Return [x, y] of the center of cell containing provided text 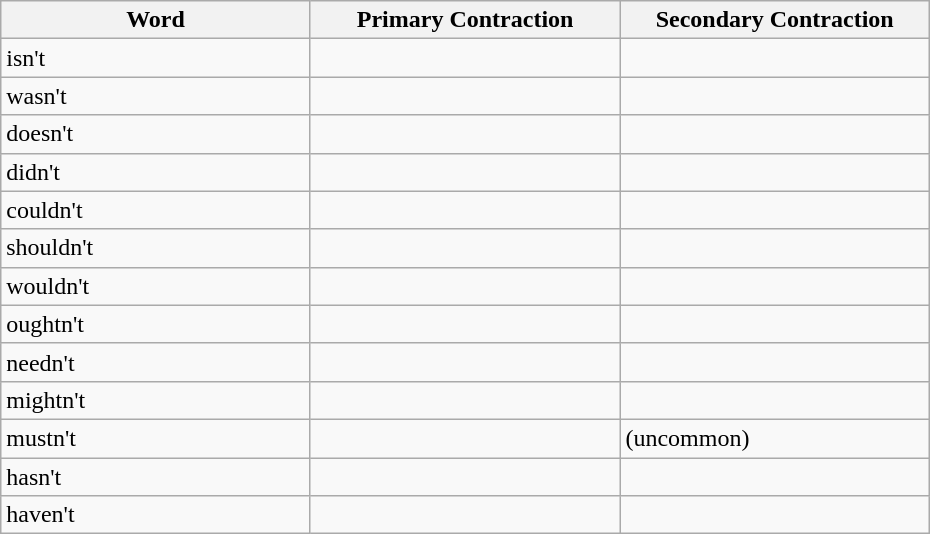
mustn't [156, 438]
isn't [156, 58]
haven't [156, 515]
wouldn't [156, 286]
couldn't [156, 210]
oughtn't [156, 324]
doesn't [156, 134]
wasn't [156, 96]
hasn't [156, 477]
Secondary Contraction [775, 20]
didn't [156, 172]
Word [156, 20]
Primary Contraction [465, 20]
(uncommon) [775, 438]
mightn't [156, 400]
shouldn't [156, 248]
needn't [156, 362]
